Output the [X, Y] coordinate of the center of the cell containing the given text.  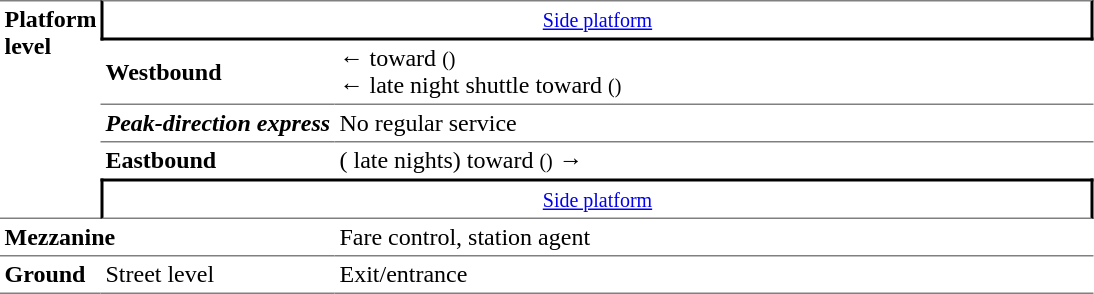
( late nights) toward () → [714, 160]
Eastbound [218, 160]
No regular service [714, 123]
Mezzanine [168, 238]
Ground [50, 275]
Westbound [218, 72]
Exit/entrance [714, 275]
Peak-direction express [218, 123]
Fare control, station agent [714, 238]
Platform level [50, 110]
← toward ()← late night shuttle toward () [714, 72]
Street level [218, 275]
